Identify which cell holds the provided text, then report its (x, y) central coordinate. 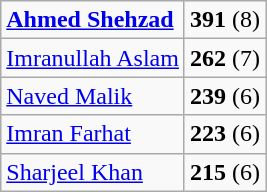
Sharjeel Khan (93, 172)
262 (7) (224, 58)
Ahmed Shehzad (93, 20)
239 (6) (224, 96)
391 (8) (224, 20)
Imranullah Aslam (93, 58)
215 (6) (224, 172)
Naved Malik (93, 96)
223 (6) (224, 134)
Imran Farhat (93, 134)
